From the cell containing the given text, extract its center point as (x, y) coordinate. 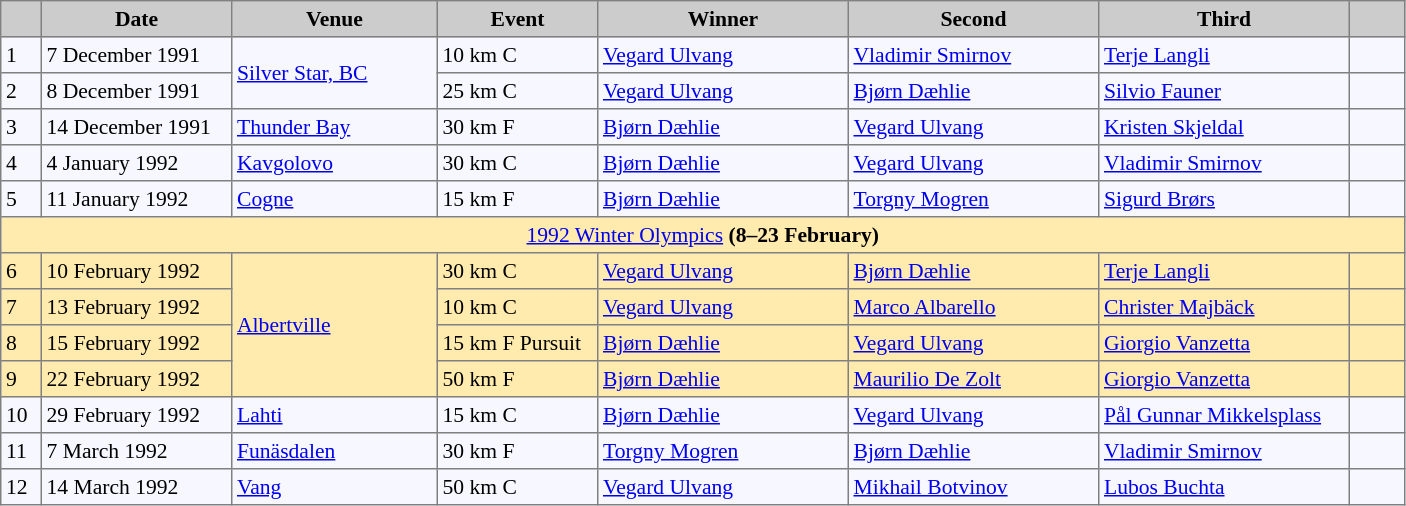
Venue (335, 19)
Mikhail Botvinov (973, 487)
10 (21, 415)
Second (973, 19)
Event (517, 19)
15 km C (517, 415)
Pål Gunnar Mikkelsplass (1224, 415)
Christer Majbäck (1224, 307)
14 March 1992 (136, 487)
5 (21, 199)
15 km F (517, 199)
1 (21, 55)
12 (21, 487)
Lubos Buchta (1224, 487)
14 December 1991 (136, 127)
50 km C (517, 487)
Thunder Bay (335, 127)
13 February 1992 (136, 307)
7 March 1992 (136, 451)
22 February 1992 (136, 379)
Third (1224, 19)
Kristen Skjeldal (1224, 127)
15 February 1992 (136, 343)
8 (21, 343)
Funäsdalen (335, 451)
3 (21, 127)
29 February 1992 (136, 415)
15 km F Pursuit (517, 343)
Marco Albarello (973, 307)
Vang (335, 487)
4 January 1992 (136, 163)
Winner (723, 19)
2 (21, 91)
Cogne (335, 199)
25 km C (517, 91)
8 December 1991 (136, 91)
Sigurd Brørs (1224, 199)
Silvio Fauner (1224, 91)
1992 Winter Olympics (8–23 February) (703, 235)
7 (21, 307)
Silver Star, BC (335, 73)
7 December 1991 (136, 55)
Lahti (335, 415)
6 (21, 271)
Date (136, 19)
9 (21, 379)
4 (21, 163)
50 km F (517, 379)
Albertville (335, 325)
Kavgolovo (335, 163)
Maurilio De Zolt (973, 379)
11 (21, 451)
11 January 1992 (136, 199)
10 February 1992 (136, 271)
